Return the (X, Y) coordinate for the center point of the cell that contains the specified text.  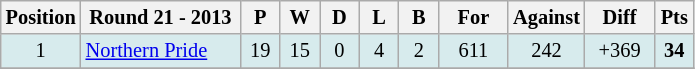
L (379, 17)
W (300, 17)
611 (474, 51)
15 (300, 51)
Against (546, 17)
+369 (620, 51)
34 (674, 51)
P (260, 17)
Diff (620, 17)
Pts (674, 17)
19 (260, 51)
Position (41, 17)
B (419, 17)
1 (41, 51)
242 (546, 51)
0 (340, 51)
Round 21 - 2013 (161, 17)
4 (379, 51)
For (474, 17)
Northern Pride (161, 51)
2 (419, 51)
D (340, 17)
